Extract the (X, Y) coordinate from the center of the cell holding the provided text.  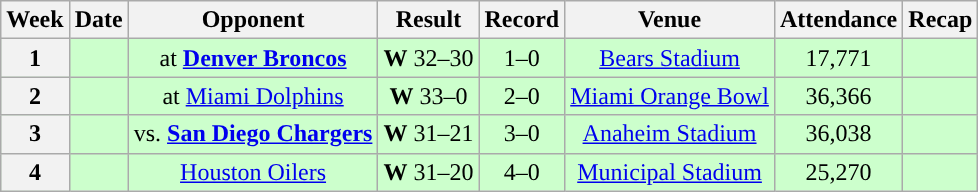
at Denver Broncos (253, 58)
3–0 (522, 134)
Date (98, 20)
Miami Orange Bowl (670, 96)
4 (35, 172)
Opponent (253, 20)
36,038 (838, 134)
W 33–0 (428, 96)
17,771 (838, 58)
Municipal Stadium (670, 172)
at Miami Dolphins (253, 96)
Record (522, 20)
1 (35, 58)
Attendance (838, 20)
vs. San Diego Chargers (253, 134)
W 31–21 (428, 134)
2 (35, 96)
25,270 (838, 172)
Result (428, 20)
36,366 (838, 96)
4–0 (522, 172)
Venue (670, 20)
Week (35, 20)
3 (35, 134)
Houston Oilers (253, 172)
2–0 (522, 96)
W 31–20 (428, 172)
Anaheim Stadium (670, 134)
Bears Stadium (670, 58)
Recap (940, 20)
1–0 (522, 58)
W 32–30 (428, 58)
